Determine the (X, Y) coordinate at the center of the cell enclosing the given text.  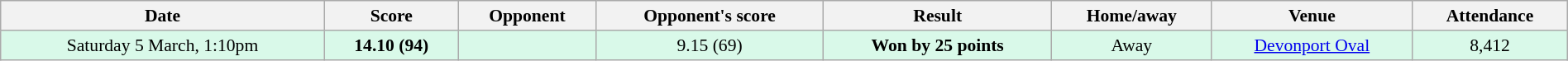
Venue (1312, 16)
14.10 (94) (391, 45)
Devonport Oval (1312, 45)
Opponent's score (710, 16)
Score (391, 16)
Attendance (1490, 16)
Won by 25 points (938, 45)
Home/away (1131, 16)
Date (162, 16)
9.15 (69) (710, 45)
Result (938, 16)
Saturday 5 March, 1:10pm (162, 45)
8,412 (1490, 45)
Away (1131, 45)
Opponent (527, 16)
